Pinpoint the cell where the given text exists, returning its (x, y) midpoint coordinate. 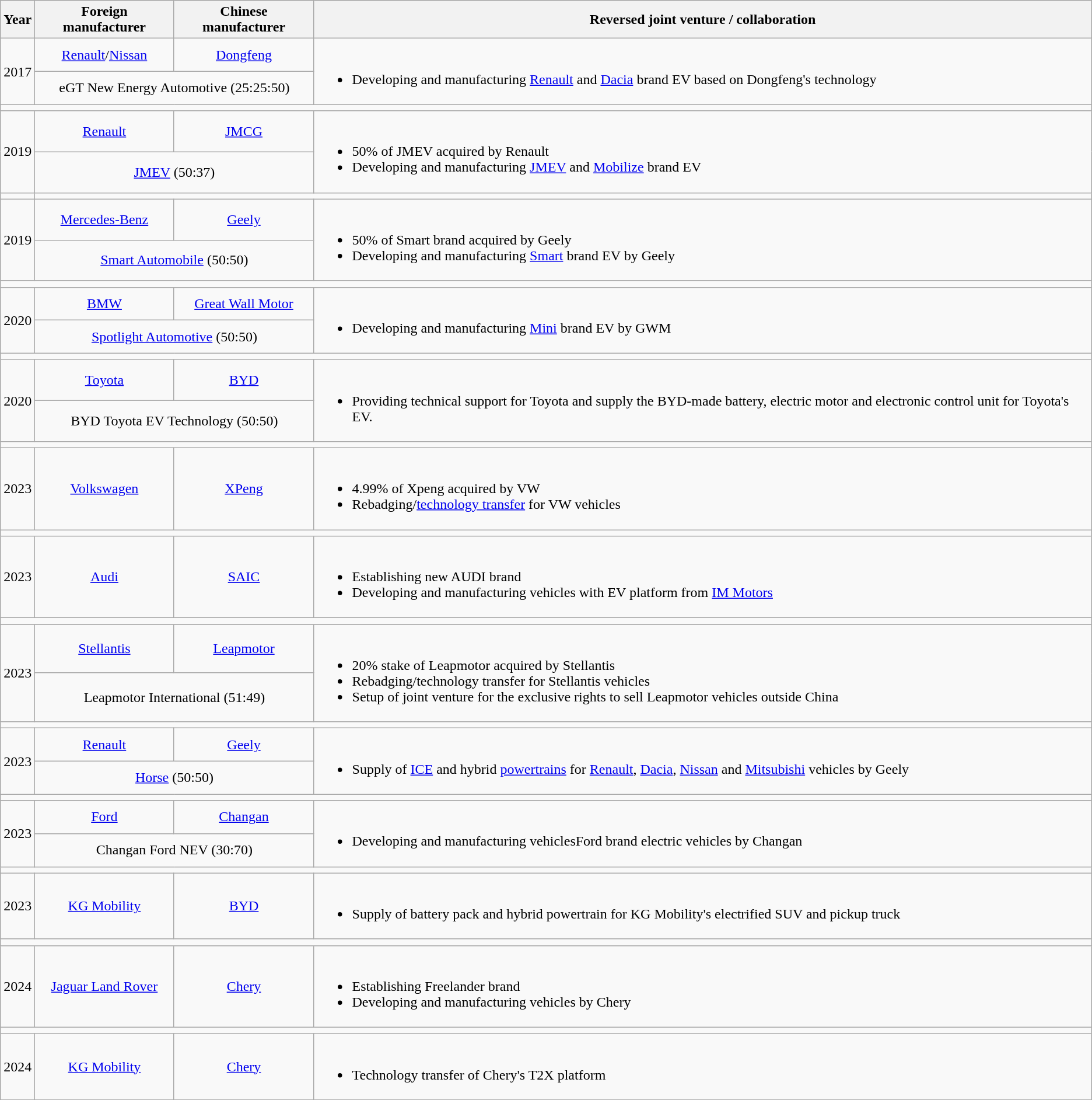
Audi (104, 577)
Providing technical support for Toyota and supply the BYD-made battery, electric motor and electronic control unit for Toyota's EV. (702, 400)
Reversed joint venture / collaboration (702, 20)
Supply of ICE and hybrid powertrains for Renault, Dacia, Nissan and Mitsubishi vehicles by Geely (702, 761)
JMEV (50:37) (174, 172)
Toyota (104, 380)
eGT New Energy Automotive (25:25:50) (174, 88)
2017 (17, 71)
50% of Smart brand acquired by GeelyDeveloping and manufacturing Smart brand EV by Geely (702, 240)
Changan Ford NEV (30:70) (174, 850)
JMCG (244, 131)
Spotlight Automotive (50:50) (174, 337)
Supply of battery pack and hybrid powertrain for KG Mobility's electrified SUV and pickup truck (702, 906)
Foreign manufacturer (104, 20)
Stellantis (104, 649)
Developing and manufacturing Renault and Dacia brand EV based on Dongfeng's technology (702, 71)
Horse (50:50) (174, 777)
BYD Toyota EV Technology (50:50) (174, 421)
Technology transfer of Chery's T2X platform (702, 1067)
Developing and manufacturing Mini brand EV by GWM (702, 320)
Ford (104, 817)
Jaguar Land Rover (104, 986)
Smart Automobile (50:50) (174, 260)
50% of JMEV acquired by RenaultDeveloping and manufacturing JMEV and Mobilize brand EV (702, 152)
SAIC (244, 577)
4.99% of Xpeng acquired by VWRebadging/technology transfer for VW vehicles (702, 488)
Renault/Nissan (104, 55)
Volkswagen (104, 488)
Leapmotor International (51:49) (174, 697)
Establishing new AUDI brandDeveloping and manufacturing vehicles with EV platform from IM Motors (702, 577)
Dongfeng (244, 55)
Changan (244, 817)
Chinese manufacturer (244, 20)
Establishing Freelander brandDeveloping and manufacturing vehicles by Chery (702, 986)
XPeng (244, 488)
BMW (104, 303)
Developing and manufacturing vehiclesFord brand electric vehicles by Changan (702, 833)
Mercedes-Benz (104, 219)
Great Wall Motor (244, 303)
Year (17, 20)
Leapmotor (244, 649)
